Locate the cell with the specified text and output its (x, y) center coordinate. 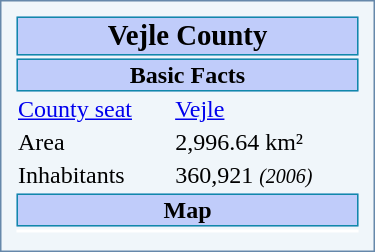
County seat (93, 109)
Inhabitants (93, 175)
Vejle County (187, 36)
360,921 (2006) (266, 175)
Basic Facts (187, 74)
Vejle (266, 109)
2,996.64 km² (266, 143)
Map (187, 210)
Area (93, 143)
